For the text-containing cell, return its midpoint in (x, y) coordinate format. 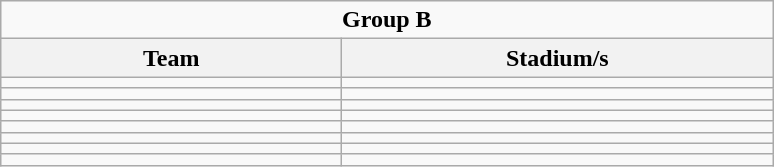
Group B (387, 20)
Team (172, 58)
Stadium/s (558, 58)
